Find where the given text appears and provide that cell's center as [x, y] coordinate. 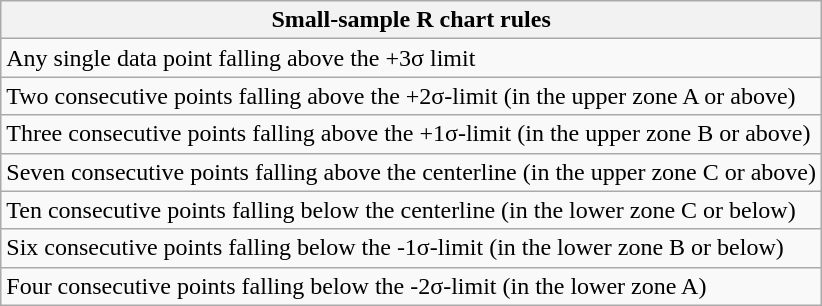
Ten consecutive points falling below the centerline (in the lower zone C or below) [412, 210]
Any single data point falling above the +3σ limit [412, 58]
Seven consecutive points falling above the centerline (in the upper zone C or above) [412, 172]
Three consecutive points falling above the +1σ-limit (in the upper zone B or above) [412, 134]
Four consecutive points falling below the -2σ-limit (in the lower zone A) [412, 286]
Small-sample R chart rules [412, 20]
Six consecutive points falling below the -1σ-limit (in the lower zone B or below) [412, 248]
Two consecutive points falling above the +2σ-limit (in the upper zone A or above) [412, 96]
